Detect which cell encompasses the target text, then output its [x, y] center coordinate. 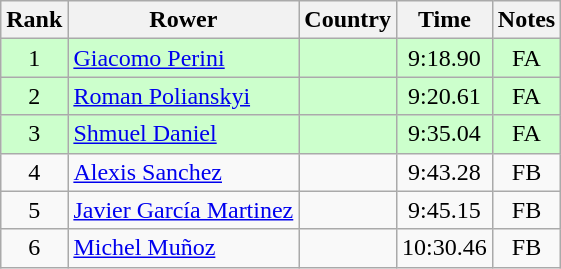
Michel Muñoz [184, 248]
10:30.46 [445, 248]
1 [34, 58]
3 [34, 134]
Javier García Martinez [184, 210]
Alexis Sanchez [184, 172]
6 [34, 248]
Roman Polianskyi [184, 96]
Time [445, 20]
2 [34, 96]
9:35.04 [445, 134]
Country [348, 20]
Rank [34, 20]
9:18.90 [445, 58]
9:43.28 [445, 172]
4 [34, 172]
9:45.15 [445, 210]
Shmuel Daniel [184, 134]
Notes [526, 20]
Rower [184, 20]
Giacomo Perini [184, 58]
5 [34, 210]
9:20.61 [445, 96]
